Capture the cell that displays the provided text and extract its (X, Y) central coordinate. 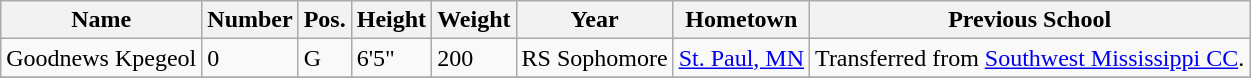
RS Sophomore (594, 58)
Height (391, 20)
Transferred from Southwest Mississippi CC. (1030, 58)
G (324, 58)
Hometown (741, 20)
Name (102, 20)
Year (594, 20)
Previous School (1030, 20)
St. Paul, MN (741, 58)
0 (250, 58)
6'5" (391, 58)
200 (474, 58)
Weight (474, 20)
Number (250, 20)
Pos. (324, 20)
Goodnews Kpegeol (102, 58)
